Extract the [x, y] coordinate from the center of the cell holding the provided text.  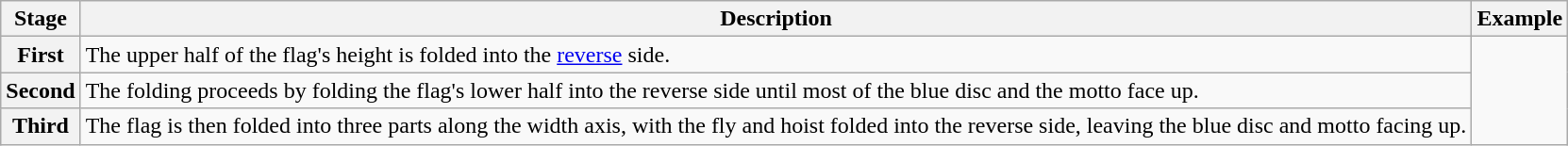
First [41, 55]
Stage [41, 19]
Third [41, 126]
Second [41, 90]
Description [776, 19]
The upper half of the flag's height is folded into the reverse side. [776, 55]
The folding proceeds by folding the flag's lower half into the reverse side until most of the blue disc and the motto face up. [776, 90]
Example [1520, 19]
